From the cell containing the given text, extract its center point as [X, Y] coordinate. 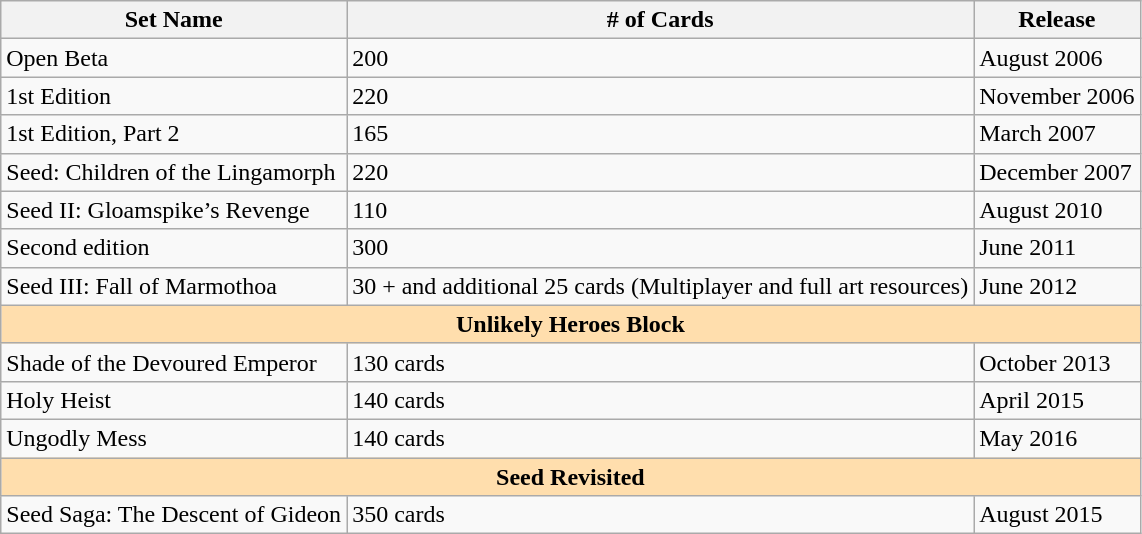
April 2015 [1057, 400]
Seed: Children of the Lingamorph [174, 172]
August 2006 [1057, 58]
Open Beta [174, 58]
June 2011 [1057, 248]
Shade of the Devoured Emperor [174, 362]
300 [660, 248]
30 + and additional 25 cards (Multiplayer and full art resources) [660, 286]
200 [660, 58]
Set Name [174, 20]
1st Edition, Part 2 [174, 134]
165 [660, 134]
August 2010 [1057, 210]
June 2012 [1057, 286]
August 2015 [1057, 515]
# of Cards [660, 20]
October 2013 [1057, 362]
Seed II: Gloamspike’s Revenge [174, 210]
350 cards [660, 515]
Seed Revisited [570, 477]
Seed III: Fall of Marmothoa [174, 286]
Holy Heist [174, 400]
November 2006 [1057, 96]
Seed Saga: The Descent of Gideon [174, 515]
May 2016 [1057, 438]
Second edition [174, 248]
Unlikely Heroes Block [570, 324]
Ungodly Mess [174, 438]
March 2007 [1057, 134]
December 2007 [1057, 172]
1st Edition [174, 96]
Release [1057, 20]
130 cards [660, 362]
110 [660, 210]
